Detect which cell encompasses the target text, then output its [x, y] center coordinate. 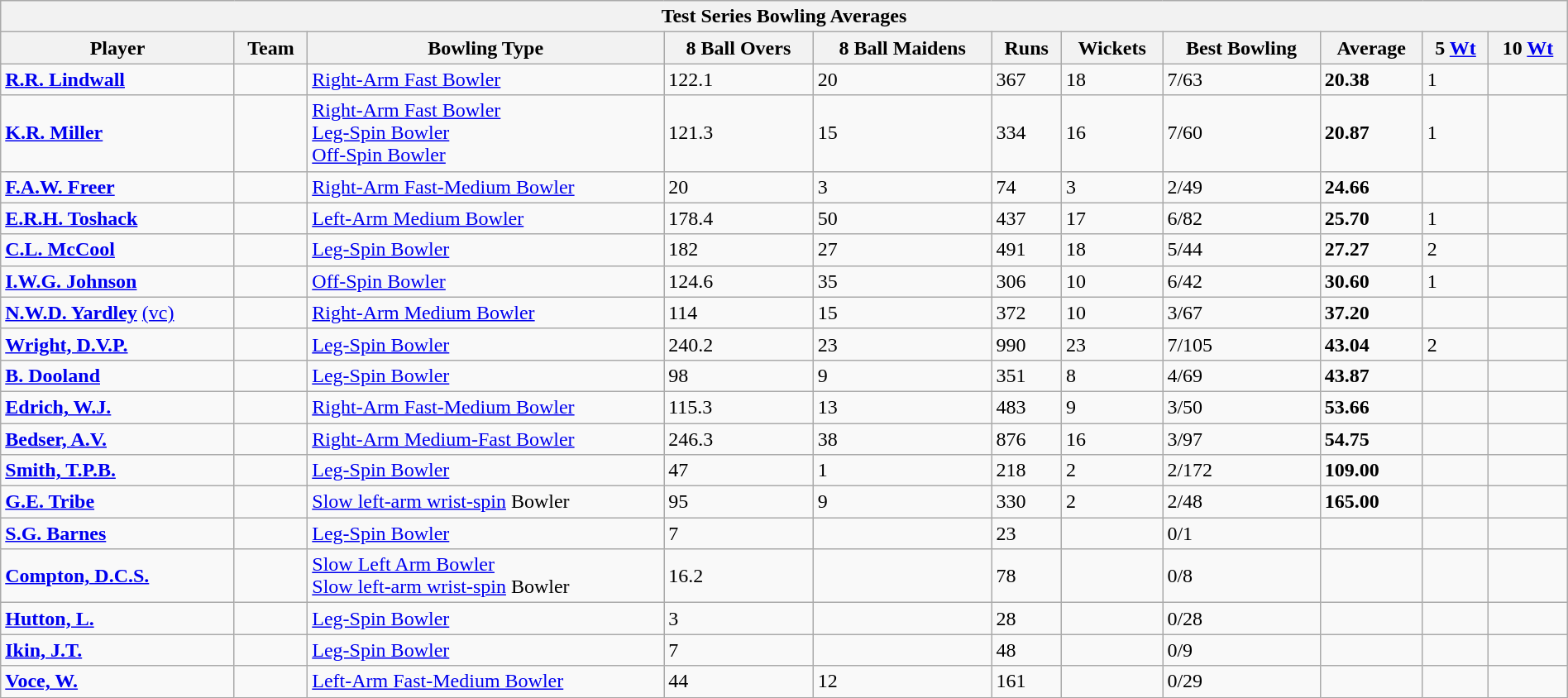
Voce, W. [117, 681]
B. Dooland [117, 375]
Team [271, 48]
16.2 [739, 576]
Best Bowling [1241, 48]
124.6 [739, 281]
Smith, T.P.B. [117, 471]
Off-Spin Bowler [486, 281]
2/172 [1241, 471]
334 [1027, 133]
5/44 [1241, 250]
Ikin, J.T. [117, 650]
Edrich, W.J. [117, 407]
121.3 [739, 133]
491 [1027, 250]
24.66 [1371, 187]
351 [1027, 375]
Wickets [1111, 48]
43.04 [1371, 344]
8 Ball Maidens [902, 48]
47 [739, 471]
Compton, D.C.S. [117, 576]
48 [1027, 650]
95 [739, 502]
Right-Arm Medium Bowler [486, 313]
161 [1027, 681]
Left-Arm Fast-Medium Bowler [486, 681]
876 [1027, 439]
74 [1027, 187]
Average [1371, 48]
C.L. McCool [117, 250]
115.3 [739, 407]
8 [1111, 375]
2/49 [1241, 187]
Right-Arm Medium-Fast Bowler [486, 439]
218 [1027, 471]
182 [739, 250]
6/42 [1241, 281]
44 [739, 681]
5 Wt [1456, 48]
54.75 [1371, 439]
N.W.D. Yardley (vc) [117, 313]
483 [1027, 407]
E.R.H. Toshack [117, 218]
7/105 [1241, 344]
F.A.W. Freer [117, 187]
0/8 [1241, 576]
25.70 [1371, 218]
30.60 [1371, 281]
K.R. Miller [117, 133]
G.E. Tribe [117, 502]
78 [1027, 576]
12 [902, 681]
109.00 [1371, 471]
0/9 [1241, 650]
Runs [1027, 48]
27 [902, 250]
240.2 [739, 344]
7/63 [1241, 79]
Bowling Type [486, 48]
306 [1027, 281]
I.W.G. Johnson [117, 281]
3/97 [1241, 439]
13 [902, 407]
0/29 [1241, 681]
367 [1027, 79]
Test Series Bowling Averages [784, 17]
6/82 [1241, 218]
17 [1111, 218]
37.20 [1371, 313]
R.R. Lindwall [117, 79]
990 [1027, 344]
Player [117, 48]
35 [902, 281]
98 [739, 375]
0/1 [1241, 533]
8 Ball Overs [739, 48]
20.87 [1371, 133]
43.87 [1371, 375]
Right-Arm Fast Bowler [486, 79]
2/48 [1241, 502]
Right-Arm Fast Bowler Leg-Spin Bowler Off-Spin Bowler [486, 133]
3/50 [1241, 407]
Bedser, A.V. [117, 439]
3/67 [1241, 313]
372 [1027, 313]
437 [1027, 218]
S.G. Barnes [117, 533]
10 Wt [1528, 48]
122.1 [739, 79]
Left-Arm Medium Bowler [486, 218]
Slow Left Arm Bowler Slow left-arm wrist-spin Bowler [486, 576]
50 [902, 218]
7/60 [1241, 133]
4/69 [1241, 375]
246.3 [739, 439]
165.00 [1371, 502]
114 [739, 313]
Hutton, L. [117, 619]
330 [1027, 502]
178.4 [739, 218]
28 [1027, 619]
Slow left-arm wrist-spin Bowler [486, 502]
53.66 [1371, 407]
27.27 [1371, 250]
Wright, D.V.P. [117, 344]
0/28 [1241, 619]
38 [902, 439]
20.38 [1371, 79]
